Capture the cell that displays the provided text and extract its [x, y] central coordinate. 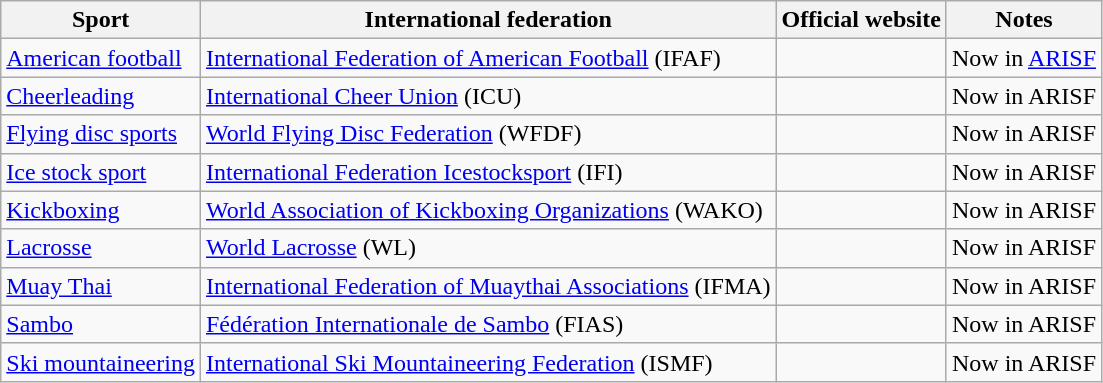
World Association of Kickboxing Organizations (WAKO) [488, 210]
Flying disc sports [101, 134]
Ice stock sport [101, 172]
Cheerleading [101, 96]
Official website [861, 20]
International Federation of American Football (IFAF) [488, 58]
International Ski Mountaineering Federation (ISMF) [488, 362]
International Federation of Muaythai Associations (IFMA) [488, 286]
International federation [488, 20]
World Flying Disc Federation (WFDF) [488, 134]
World Lacrosse (WL) [488, 248]
Fédération Internationale de Sambo (FIAS) [488, 324]
Kickboxing [101, 210]
International Cheer Union (ICU) [488, 96]
Sport [101, 20]
Ski mountaineering [101, 362]
American football [101, 58]
Sambo [101, 324]
Notes [1024, 20]
International Federation Icestocksport (IFI) [488, 172]
Lacrosse [101, 248]
Muay Thai [101, 286]
